Return [x, y] of the center of cell containing provided text 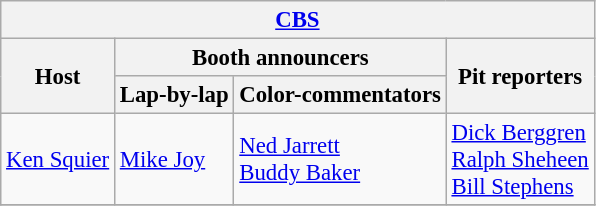
Color-commentators [340, 95]
Mike Joy [174, 160]
Host [58, 76]
Dick Berggren Ralph Sheheen Bill Stephens [520, 160]
Lap-by-lap [174, 95]
CBS [298, 20]
Ned Jarrett Buddy Baker [340, 160]
Ken Squier [58, 160]
Booth announcers [280, 58]
Pit reporters [520, 76]
